Detect which cell encompasses the target text, then output its [x, y] center coordinate. 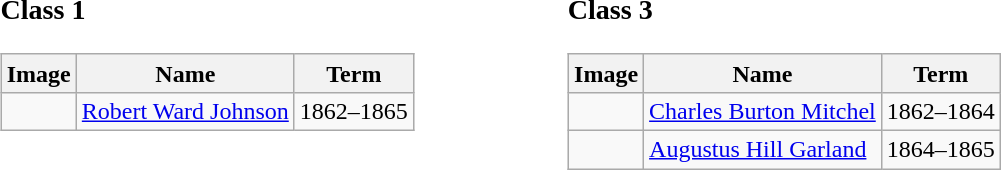
Augustus Hill Garland [763, 150]
1862–1865 [354, 111]
Charles Burton Mitchel [763, 111]
Robert Ward Johnson [185, 111]
1864–1865 [940, 150]
1862–1864 [940, 111]
